Provide the [X, Y] coordinate of the cell's center where the given text is located.  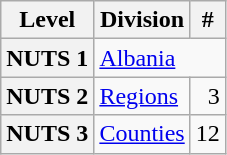
Regions [142, 96]
NUTS 3 [48, 134]
12 [208, 134]
Level [48, 20]
Division [142, 20]
NUTS 2 [48, 96]
3 [208, 96]
Albania [160, 58]
Counties [142, 134]
# [208, 20]
NUTS 1 [48, 58]
